Detect which cell encompasses the target text, then output its [x, y] center coordinate. 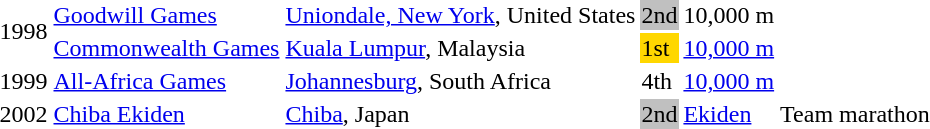
4th [660, 81]
Uniondale, New York, United States [460, 15]
Johannesburg, South Africa [460, 81]
Ekiden [729, 114]
Chiba Ekiden [166, 114]
Goodwill Games [166, 15]
1st [660, 48]
Commonwealth Games [166, 48]
Kuala Lumpur, Malaysia [460, 48]
All-Africa Games [166, 81]
Chiba, Japan [460, 114]
